Return [X, Y] of the center of cell containing provided text 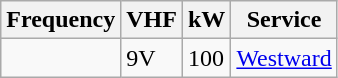
kW [206, 20]
9V [152, 58]
Service [284, 20]
100 [206, 58]
Westward [284, 58]
Frequency [61, 20]
VHF [152, 20]
